Provide the [X, Y] coordinate of the cell's center where the given text is located.  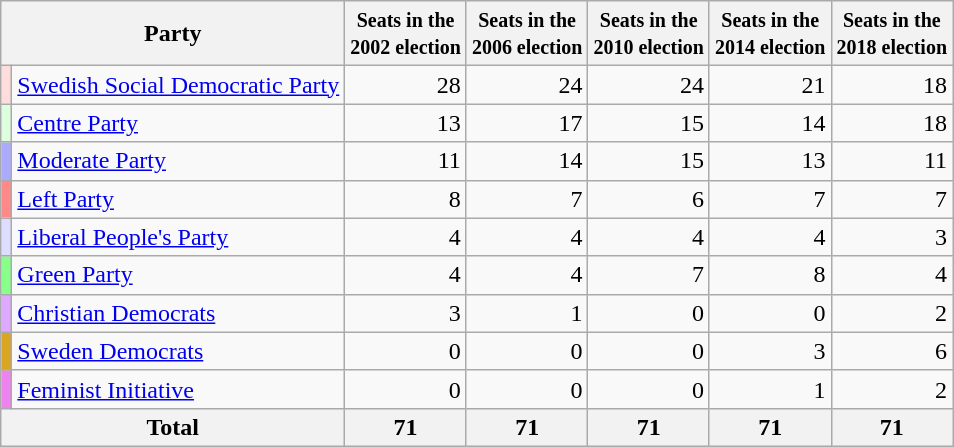
Feminist Initiative [178, 389]
21 [770, 85]
Seats in the2018 election [892, 34]
Sweden Democrats [178, 351]
Christian Democrats [178, 313]
Total [173, 427]
Moderate Party [178, 161]
28 [406, 85]
Seats in the2002 election [406, 34]
Seats in the2006 election [527, 34]
Left Party [178, 199]
Seats in the2014 election [770, 34]
17 [527, 123]
Seats in the2010 election [649, 34]
Party [173, 34]
Centre Party [178, 123]
Liberal People's Party [178, 237]
Green Party [178, 275]
Swedish Social Democratic Party [178, 85]
